Find where the given text appears and provide that cell's center as (X, Y) coordinate. 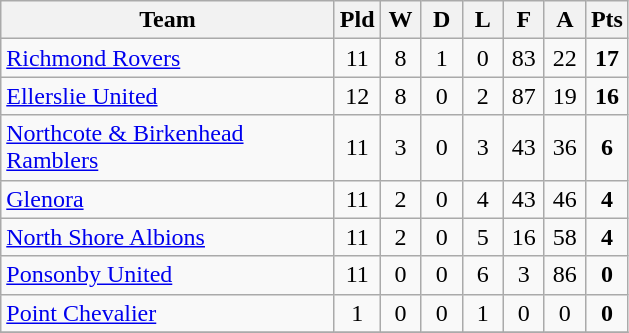
Richmond Rovers (168, 58)
36 (564, 148)
Ellerslie United (168, 96)
D (442, 20)
A (564, 20)
Northcote & Birkenhead Ramblers (168, 148)
17 (606, 58)
L (482, 20)
Ponsonby United (168, 275)
19 (564, 96)
5 (482, 237)
Pts (606, 20)
Point Chevalier (168, 313)
87 (524, 96)
83 (524, 58)
North Shore Albions (168, 237)
12 (357, 96)
22 (564, 58)
F (524, 20)
Pld (357, 20)
Team (168, 20)
86 (564, 275)
58 (564, 237)
46 (564, 199)
Glenora (168, 199)
W (400, 20)
